For the text-containing cell, return its midpoint in [X, Y] coordinate format. 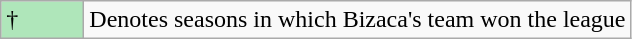
Denotes seasons in which Bizaca's team won the league [358, 20]
† [42, 20]
